Determine the [X, Y] coordinate at the center of the cell enclosing the given text.  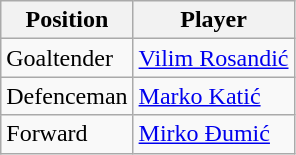
Position [67, 20]
Defenceman [67, 96]
Goaltender [67, 58]
Marko Katić [214, 96]
Player [214, 20]
Mirko Đumić [214, 134]
Vilim Rosandić [214, 58]
Forward [67, 134]
